Scan for the cell matching the given text and deliver its (x, y) coordinate at center. 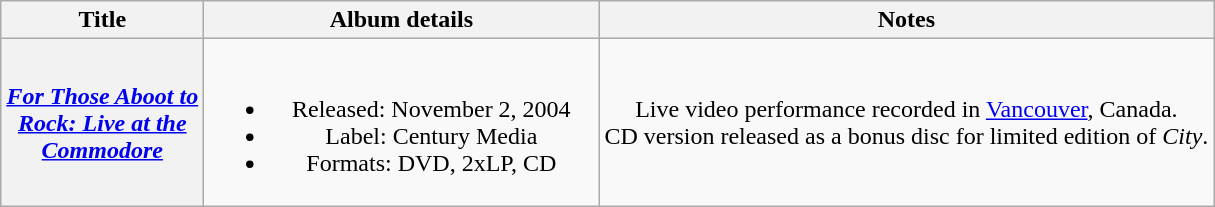
Notes (906, 20)
For Those Aboot to Rock: Live at the Commodore (102, 122)
Album details (402, 20)
Live video performance recorded in Vancouver, Canada.CD version released as a bonus disc for limited edition of City. (906, 122)
Title (102, 20)
Released: November 2, 2004Label: Century MediaFormats: DVD, 2xLP, CD (402, 122)
